Detect which cell encompasses the target text, then output its [x, y] center coordinate. 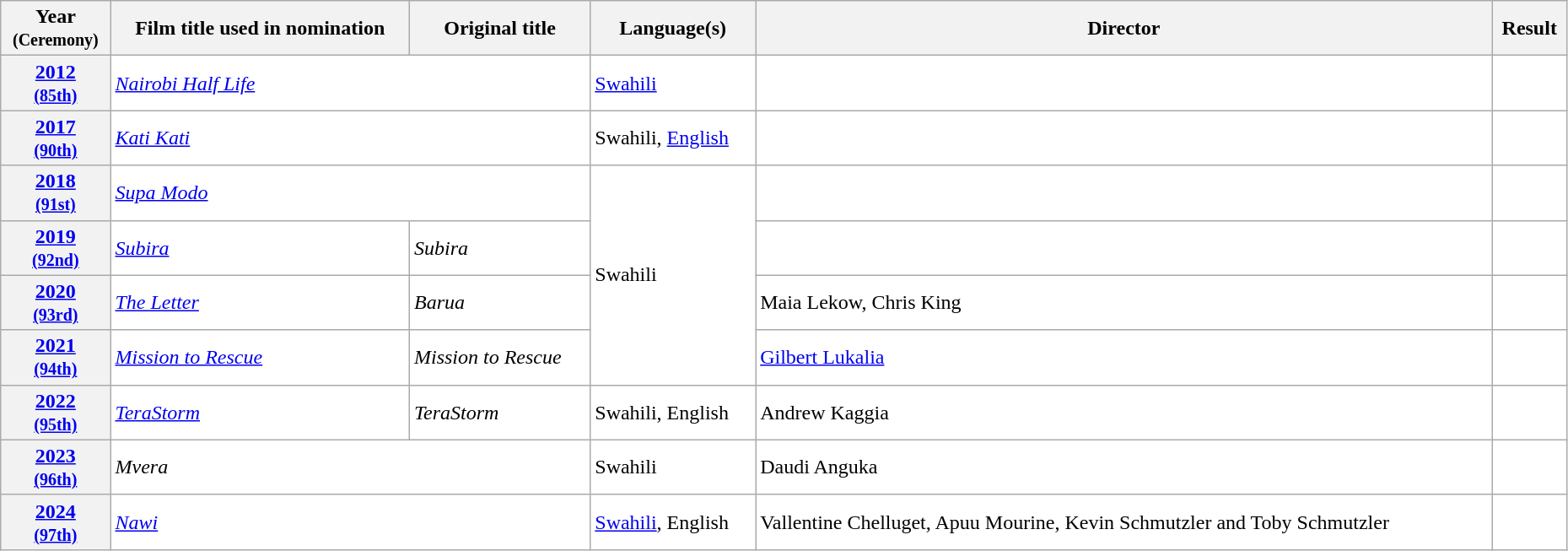
Film title used in nomination [260, 29]
Daudi Anguka [1123, 467]
2024(97th) [56, 521]
Language(s) [673, 29]
Gilbert Lukalia [1123, 358]
Director [1123, 29]
Barua [499, 302]
2021(94th) [56, 358]
The Letter [260, 302]
2023(96th) [56, 467]
Year(Ceremony) [56, 29]
Andrew Kaggia [1123, 412]
2018(91st) [56, 192]
2012(85th) [56, 83]
Nawi [351, 521]
Kati Kati [351, 138]
2022(95th) [56, 412]
2017(90th) [56, 138]
Vallentine Chelluget, Apuu Mourine, Kevin Schmutzler and Toby Schmutzler [1123, 521]
Nairobi Half Life [351, 83]
2020(93rd) [56, 302]
2019(92nd) [56, 248]
Supa Modo [351, 192]
Result [1529, 29]
Original title [499, 29]
Maia Lekow, Chris King [1123, 302]
Mvera [351, 467]
